Determine the [x, y] coordinate at the center of the cell enclosing the given text.  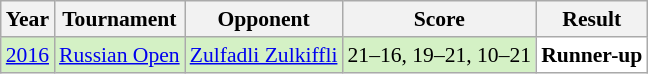
Russian Open [120, 55]
2016 [28, 55]
Score [439, 19]
Opponent [264, 19]
Tournament [120, 19]
Year [28, 19]
21–16, 19–21, 10–21 [439, 55]
Zulfadli Zulkiffli [264, 55]
Result [592, 19]
Runner-up [592, 55]
